Extract the [X, Y] coordinate from the center of the cell holding the provided text.  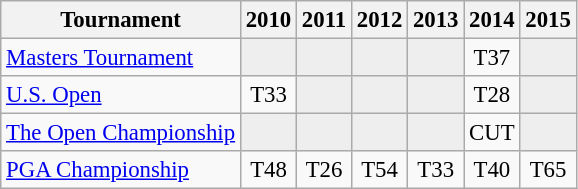
2013 [436, 20]
Tournament [121, 20]
T65 [548, 170]
2011 [324, 20]
U.S. Open [121, 95]
2015 [548, 20]
The Open Championship [121, 133]
2010 [268, 20]
CUT [492, 133]
T28 [492, 95]
Masters Tournament [121, 58]
PGA Championship [121, 170]
T40 [492, 170]
T37 [492, 58]
T48 [268, 170]
2012 [379, 20]
T26 [324, 170]
T54 [379, 170]
2014 [492, 20]
